Find where the given text appears and provide that cell's center as [X, Y] coordinate. 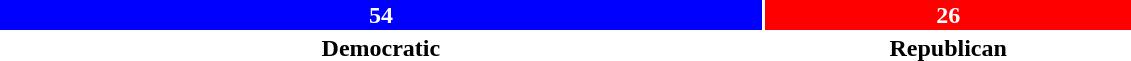
54 [381, 15]
